Determine the (X, Y) coordinate at the center of the cell enclosing the given text.  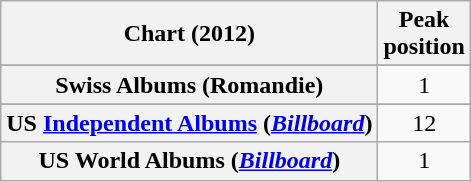
US Independent Albums (Billboard) (190, 123)
12 (424, 123)
US World Albums (Billboard) (190, 161)
Chart (2012) (190, 34)
Swiss Albums (Romandie) (190, 85)
Peakposition (424, 34)
